Return (x, y) of the center of cell containing provided text 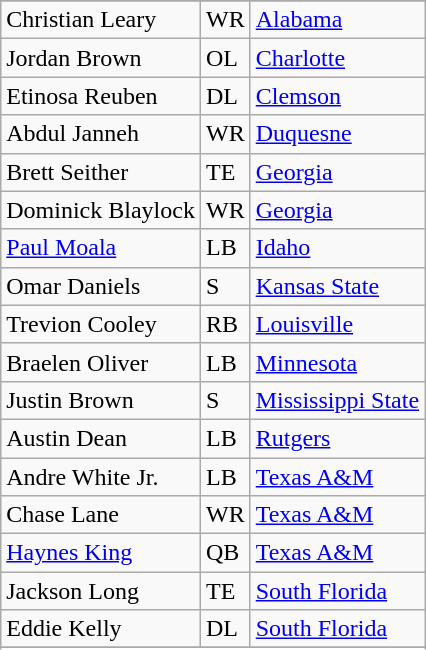
Alabama (337, 20)
Rutgers (337, 438)
Andre White Jr. (101, 477)
Braelen Oliver (101, 362)
Idaho (337, 248)
Eddie Kelly (101, 629)
Christian Leary (101, 20)
Dominick Blaylock (101, 210)
Louisville (337, 324)
Paul Moala (101, 248)
Brett Seither (101, 172)
Austin Dean (101, 438)
Charlotte (337, 58)
Jackson Long (101, 591)
Haynes King (101, 553)
QB (225, 553)
Trevion Cooley (101, 324)
OL (225, 58)
Mississippi State (337, 400)
Jordan Brown (101, 58)
RB (225, 324)
Duquesne (337, 134)
Etinosa Reuben (101, 96)
Clemson (337, 96)
Minnesota (337, 362)
Chase Lane (101, 515)
Kansas State (337, 286)
Omar Daniels (101, 286)
Abdul Janneh (101, 134)
Justin Brown (101, 400)
